For the text-containing cell, return its midpoint in (X, Y) coordinate format. 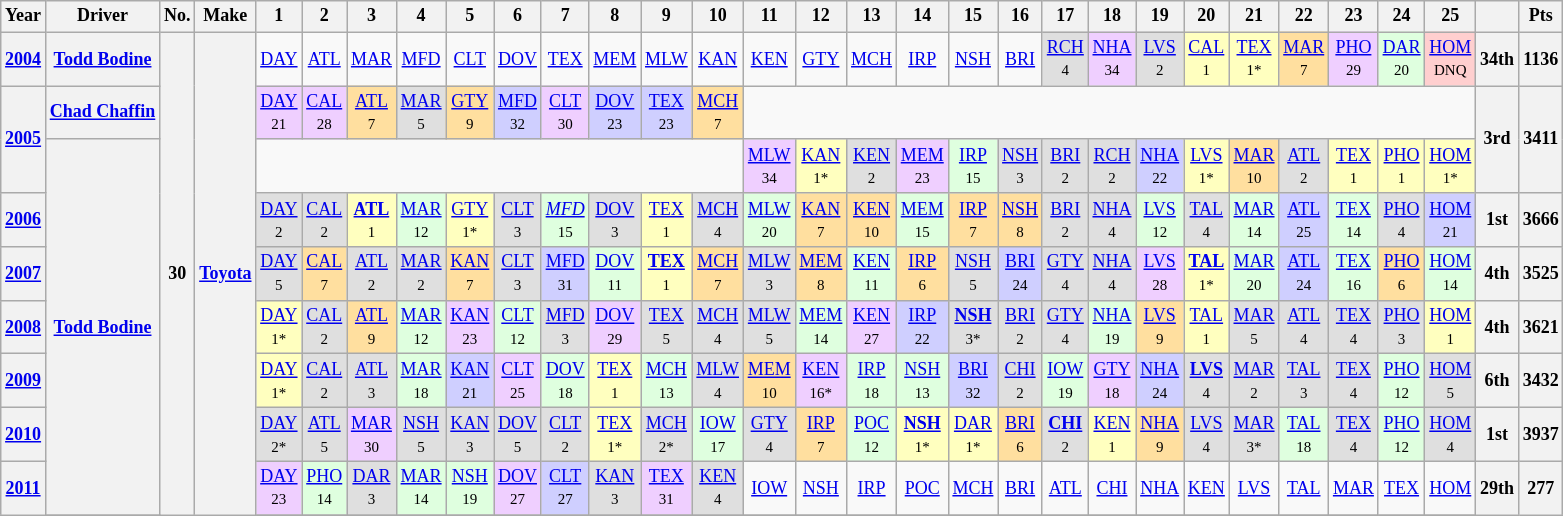
NHA24 (1160, 381)
TAL18 (1304, 435)
3432 (1540, 381)
CLT2 (565, 435)
MLW3 (769, 274)
TAL4 (1207, 220)
DOV27 (518, 488)
25 (1450, 16)
ATL1 (372, 220)
DAY2 (279, 220)
277 (1540, 488)
MAR7 (1304, 59)
MAR10 (1254, 166)
DAY21 (279, 113)
KEN2 (872, 166)
MCH13 (666, 381)
TEX14 (1354, 220)
NSH3* (973, 327)
13 (872, 16)
CAL1 (1207, 59)
PHO6 (1402, 274)
No. (178, 16)
2011 (24, 488)
MEM (615, 59)
LVS1* (1207, 166)
RCH2 (1112, 166)
6 (518, 16)
20 (1207, 16)
PHO29 (1354, 59)
MAR18 (421, 381)
30 (178, 274)
MEM8 (821, 274)
6th (1498, 381)
GTY18 (1112, 381)
NHA34 (1112, 59)
IOW (769, 488)
CAL7 (324, 274)
LVS28 (1160, 274)
LVS2 (1160, 59)
PHO3 (1402, 327)
HOM4 (1450, 435)
3rd (1498, 140)
3 (372, 16)
IOW17 (718, 435)
HOM14 (1450, 274)
IRP15 (973, 166)
KAN21 (470, 381)
POC (922, 488)
MEM23 (922, 166)
ATL25 (1304, 220)
KAN (718, 59)
MAR20 (1254, 274)
HOM21 (1450, 220)
12 (821, 16)
POC12 (872, 435)
NHA22 (1160, 166)
2005 (24, 140)
TEX16 (1354, 274)
DOV23 (615, 113)
HOM (1450, 488)
ATL9 (372, 327)
LVS9 (1160, 327)
34th (1498, 59)
2009 (24, 381)
KEN16* (821, 381)
CLT30 (565, 113)
DOV11 (615, 274)
3621 (1540, 327)
18 (1112, 16)
NSH3 (1020, 166)
11 (769, 16)
2004 (24, 59)
DAR3 (372, 488)
1 (279, 16)
MLW34 (769, 166)
BRI32 (973, 381)
MLW (666, 59)
LVS (1254, 488)
3525 (1540, 274)
DOV5 (518, 435)
DOV18 (565, 381)
GTY (821, 59)
TAL1* (1207, 274)
DOV3 (615, 220)
23 (1354, 16)
IRP22 (922, 327)
29th (1498, 488)
24 (1402, 16)
7 (565, 16)
PHO14 (324, 488)
KEN27 (872, 327)
MFD32 (518, 113)
MCH2* (666, 435)
MLW20 (769, 220)
10 (718, 16)
RCH4 (1065, 59)
MLW4 (718, 381)
BRI24 (1020, 274)
DAY5 (279, 274)
NHA9 (1160, 435)
CAL28 (324, 113)
15 (973, 16)
22 (1304, 16)
ATL3 (372, 381)
BRI6 (1020, 435)
LVS12 (1160, 220)
Driver (102, 16)
2010 (24, 435)
IOW19 (1065, 381)
IRP6 (922, 274)
DAR1* (973, 435)
21 (1254, 16)
Make (226, 16)
2 (324, 16)
CLT12 (518, 327)
MFD3 (565, 327)
TAL3 (1304, 381)
NSH19 (470, 488)
MLW5 (769, 327)
MEM10 (769, 381)
NHA19 (1112, 327)
PHO1 (1402, 166)
KAN1* (821, 166)
KAN23 (470, 327)
17 (1065, 16)
ATL24 (1304, 274)
16 (1020, 16)
CHI (1112, 488)
KEN10 (872, 220)
3666 (1540, 220)
GTY9 (470, 113)
19 (1160, 16)
HOM5 (1450, 381)
14 (922, 16)
MEM15 (922, 220)
3411 (1540, 140)
Toyota (226, 274)
MFD (421, 59)
IRP18 (872, 381)
DOV29 (615, 327)
CLT (470, 59)
GTY1* (470, 220)
PHO4 (1402, 220)
8 (615, 16)
2006 (24, 220)
NSH13 (922, 381)
HOM1 (1450, 327)
DAY23 (279, 488)
3937 (1540, 435)
NHA (1160, 488)
KEN11 (872, 274)
MAR3* (1254, 435)
CLT27 (565, 488)
DAY (279, 59)
9 (666, 16)
MFD31 (565, 274)
2007 (24, 274)
CLT25 (518, 381)
HOM1* (1450, 166)
KEN1 (1112, 435)
TAL1 (1207, 327)
NSH8 (1020, 220)
TEX31 (666, 488)
HOMDNQ (1450, 59)
Chad Chaffin (102, 113)
DAR20 (1402, 59)
KEN4 (718, 488)
TEX23 (666, 113)
DOV (518, 59)
MEM14 (821, 327)
ATL5 (324, 435)
Year (24, 16)
ATL7 (372, 113)
NSH1* (922, 435)
ATL4 (1304, 327)
MFD15 (565, 220)
DAY2* (279, 435)
Pts (1540, 16)
4 (421, 16)
TAL (1304, 488)
1136 (1540, 59)
5 (470, 16)
MAR30 (372, 435)
2008 (24, 327)
TEX5 (666, 327)
